Determine the (X, Y) coordinate at the center of the cell enclosing the given text.  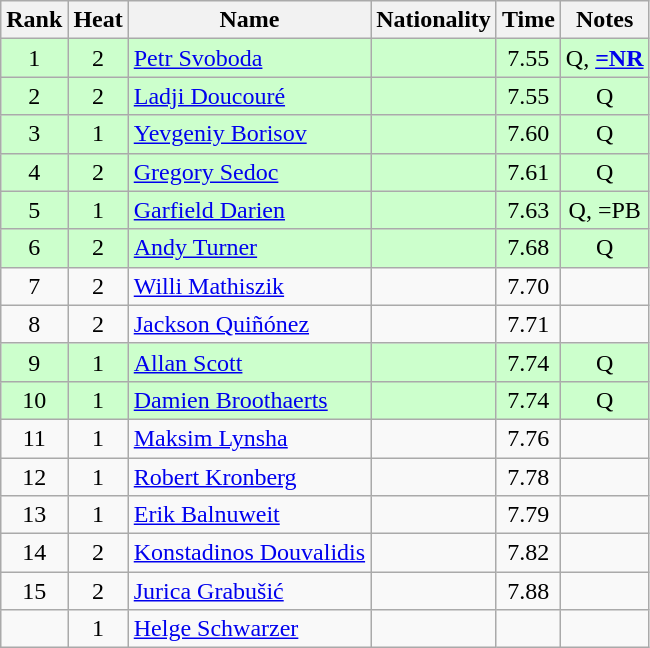
7.76 (528, 438)
Name (249, 20)
Q, =PB (604, 210)
7.63 (528, 210)
Heat (98, 20)
3 (34, 134)
Damien Broothaerts (249, 400)
15 (34, 591)
Notes (604, 20)
7.61 (528, 172)
Maksim Lynsha (249, 438)
8 (34, 324)
Gregory Sedoc (249, 172)
11 (34, 438)
Jackson Quiñónez (249, 324)
Petr Svoboda (249, 58)
9 (34, 362)
Helge Schwarzer (249, 629)
4 (34, 172)
7.60 (528, 134)
12 (34, 477)
7.88 (528, 591)
Ladji Doucouré (249, 96)
Konstadinos Douvalidis (249, 553)
6 (34, 248)
10 (34, 400)
7.70 (528, 286)
13 (34, 515)
Jurica Grabušić (249, 591)
5 (34, 210)
Robert Kronberg (249, 477)
7.78 (528, 477)
Willi Mathiszik (249, 286)
Erik Balnuweit (249, 515)
Andy Turner (249, 248)
Allan Scott (249, 362)
14 (34, 553)
Time (528, 20)
7.68 (528, 248)
7 (34, 286)
7.82 (528, 553)
7.79 (528, 515)
Rank (34, 20)
Yevgeniy Borisov (249, 134)
Nationality (434, 20)
Garfield Darien (249, 210)
7.71 (528, 324)
Q, =NR (604, 58)
